Determine the [X, Y] coordinate at the center of the cell enclosing the given text.  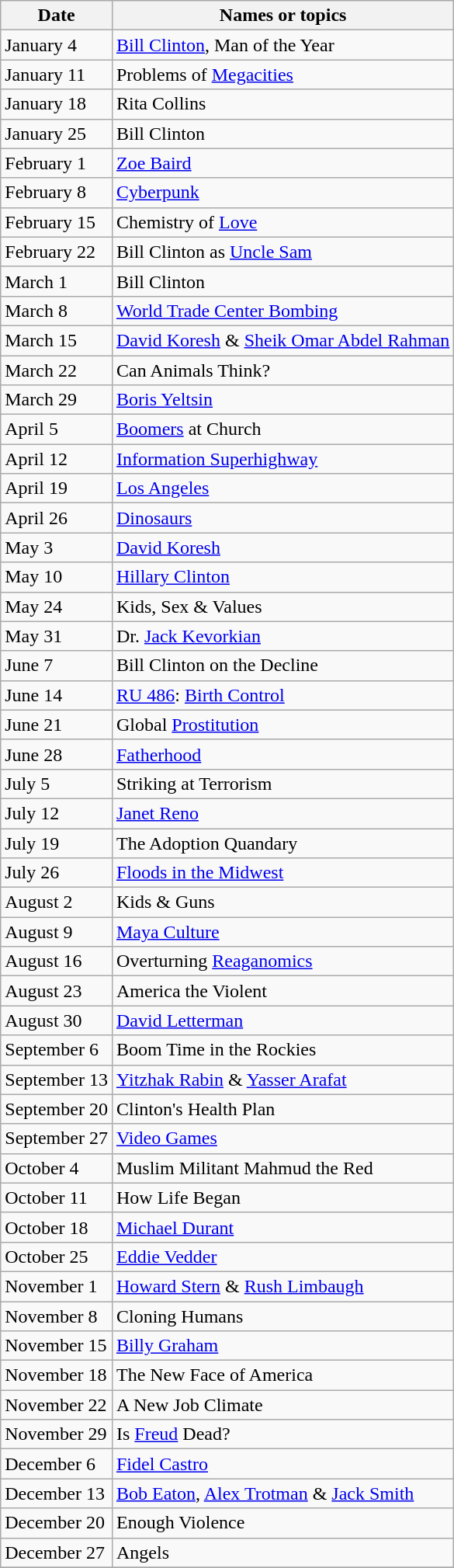
Video Games [282, 1139]
Striking at Terrorism [282, 784]
Billy Graham [282, 1346]
Howard Stern & Rush Limbaugh [282, 1286]
January 18 [57, 104]
Bill Clinton on the Decline [282, 666]
David Koresh & Sheik Omar Abdel Rahman [282, 340]
June 7 [57, 666]
April 19 [57, 488]
August 23 [57, 991]
April 12 [57, 459]
Janet Reno [282, 813]
March 15 [57, 340]
February 15 [57, 222]
July 26 [57, 873]
April 5 [57, 429]
March 8 [57, 311]
August 30 [57, 1020]
Can Animals Think? [282, 370]
November 1 [57, 1286]
The Adoption Quandary [282, 843]
David Koresh [282, 548]
March 29 [57, 400]
RU 486: Birth Control [282, 695]
Kids & Guns [282, 902]
Clinton's Health Plan [282, 1109]
February 22 [57, 252]
January 11 [57, 75]
Bob Eaton, Alex Trotman & Jack Smith [282, 1493]
Zoe Baird [282, 163]
Dinosaurs [282, 518]
Bill Clinton as Uncle Sam [282, 252]
Date [57, 16]
Los Angeles [282, 488]
December 20 [57, 1523]
June 28 [57, 754]
May 3 [57, 548]
June 14 [57, 695]
Michael Durant [282, 1227]
Enough Violence [282, 1523]
September 6 [57, 1050]
World Trade Center Bombing [282, 311]
Names or topics [282, 16]
The New Face of America [282, 1375]
May 10 [57, 577]
March 1 [57, 281]
July 12 [57, 813]
Is Freud Dead? [282, 1434]
How Life Began [282, 1198]
Angels [282, 1552]
Cyberpunk [282, 193]
May 31 [57, 636]
November 22 [57, 1405]
November 29 [57, 1434]
Fatherhood [282, 754]
June 21 [57, 725]
October 25 [57, 1257]
Cloning Humans [282, 1316]
May 24 [57, 607]
September 13 [57, 1080]
Rita Collins [282, 104]
August 16 [57, 961]
October 4 [57, 1168]
July 19 [57, 843]
Overturning Reaganomics [282, 961]
America the Violent [282, 991]
February 1 [57, 163]
A New Job Climate [282, 1405]
April 26 [57, 518]
Boomers at Church [282, 429]
Kids, Sex & Values [282, 607]
Floods in the Midwest [282, 873]
Muslim Militant Mahmud the Red [282, 1168]
October 18 [57, 1227]
Boom Time in the Rockies [282, 1050]
August 2 [57, 902]
Eddie Vedder [282, 1257]
November 8 [57, 1316]
November 15 [57, 1346]
David Letterman [282, 1020]
January 4 [57, 45]
Information Superhighway [282, 459]
December 27 [57, 1552]
December 13 [57, 1493]
Hillary Clinton [282, 577]
Dr. Jack Kevorkian [282, 636]
August 9 [57, 932]
December 6 [57, 1464]
Maya Culture [282, 932]
Chemistry of Love [282, 222]
Fidel Castro [282, 1464]
Global Prostitution [282, 725]
September 20 [57, 1109]
March 22 [57, 370]
February 8 [57, 193]
Bill Clinton, Man of the Year [282, 45]
Yitzhak Rabin & Yasser Arafat [282, 1080]
September 27 [57, 1139]
Boris Yeltsin [282, 400]
October 11 [57, 1198]
January 25 [57, 134]
July 5 [57, 784]
Problems of Megacities [282, 75]
November 18 [57, 1375]
